Search for the cell housing the specified text and yield its [x, y] center coordinate. 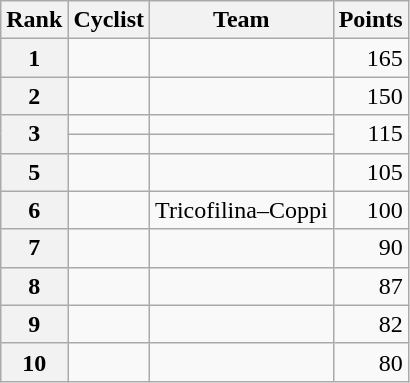
Team [242, 20]
80 [370, 362]
165 [370, 58]
10 [34, 362]
Rank [34, 20]
6 [34, 210]
2 [34, 96]
8 [34, 286]
9 [34, 324]
1 [34, 58]
150 [370, 96]
7 [34, 248]
105 [370, 172]
87 [370, 286]
Cyclist [109, 20]
Points [370, 20]
5 [34, 172]
115 [370, 134]
82 [370, 324]
100 [370, 210]
3 [34, 134]
Tricofilina–Coppi [242, 210]
90 [370, 248]
